Determine the [X, Y] coordinate at the center of the cell enclosing the given text.  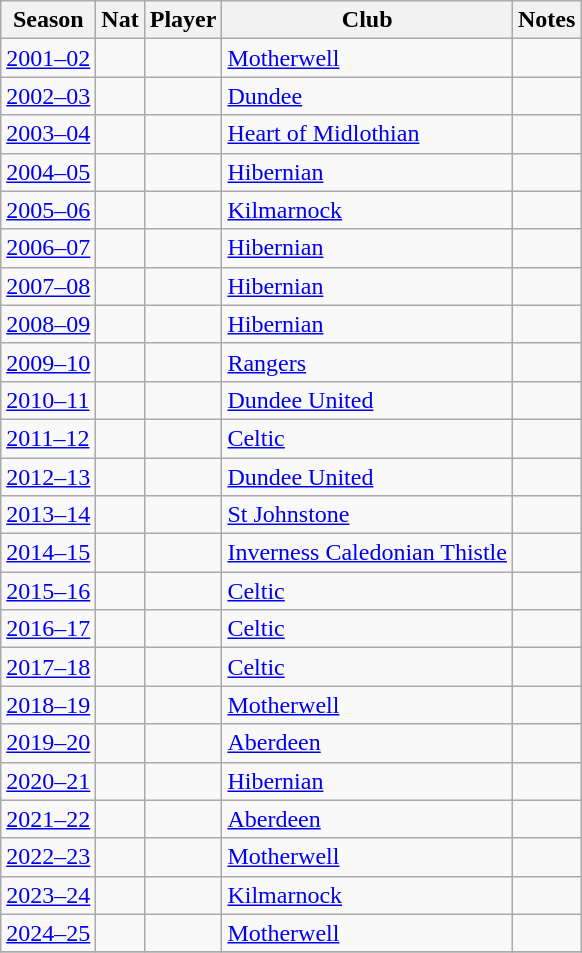
2007–08 [48, 286]
2023–24 [48, 895]
Season [48, 20]
St Johnstone [368, 515]
Heart of Midlothian [368, 134]
2024–25 [48, 933]
2015–16 [48, 591]
2012–13 [48, 477]
Club [368, 20]
2017–18 [48, 667]
2009–10 [48, 362]
Player [183, 20]
2010–11 [48, 400]
Nat [120, 20]
2013–14 [48, 515]
2022–23 [48, 857]
Dundee [368, 96]
2004–05 [48, 172]
2020–21 [48, 781]
2005–06 [48, 210]
2021–22 [48, 819]
2018–19 [48, 705]
2016–17 [48, 629]
Notes [546, 20]
Rangers [368, 362]
2003–04 [48, 134]
2014–15 [48, 553]
2011–12 [48, 438]
2002–03 [48, 96]
2001–02 [48, 58]
2019–20 [48, 743]
Inverness Caledonian Thistle [368, 553]
2006–07 [48, 248]
2008–09 [48, 324]
